Extract the [x, y] coordinate from the center of the cell holding the provided text.  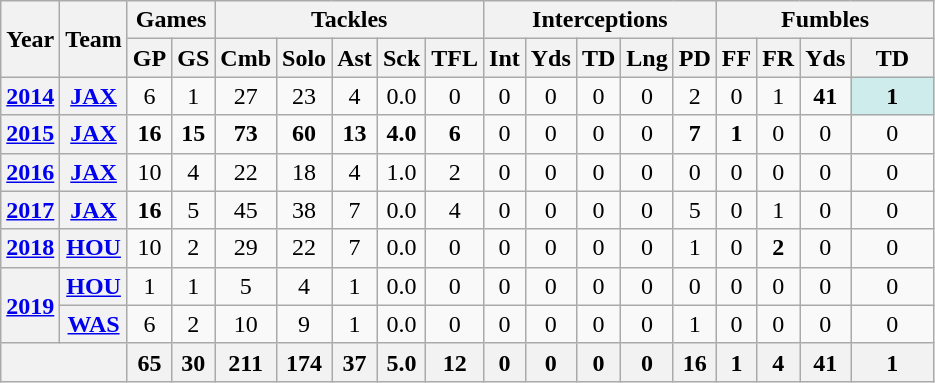
38 [304, 210]
GS [194, 58]
60 [304, 134]
45 [246, 210]
Year [30, 39]
2014 [30, 96]
Lng [647, 58]
Tackles [350, 20]
Games [170, 20]
5.0 [401, 362]
23 [304, 96]
Sck [401, 58]
FR [778, 58]
Int [505, 58]
2018 [30, 248]
73 [246, 134]
12 [455, 362]
TFL [455, 58]
13 [355, 134]
2019 [30, 305]
9 [304, 324]
FF [736, 58]
Ast [355, 58]
PD [694, 58]
Fumbles [825, 20]
174 [304, 362]
30 [194, 362]
37 [355, 362]
15 [194, 134]
18 [304, 172]
4.0 [401, 134]
65 [149, 362]
WAS [94, 324]
1.0 [401, 172]
2017 [30, 210]
2016 [30, 172]
Cmb [246, 58]
29 [246, 248]
Interceptions [600, 20]
211 [246, 362]
27 [246, 96]
GP [149, 58]
Team [94, 39]
2015 [30, 134]
Solo [304, 58]
